Extract the (x, y) coordinate from the center of the cell holding the provided text.  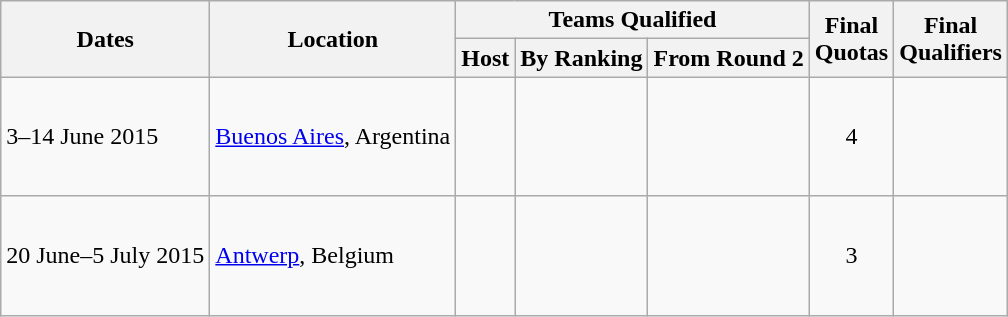
Dates (106, 39)
By Ranking (582, 58)
Teams Qualified (633, 20)
20 June–5 July 2015 (106, 256)
3–14 June 2015 (106, 136)
FinalQuotas (851, 39)
FinalQualifiers (951, 39)
4 (851, 136)
Buenos Aires, Argentina (333, 136)
3 (851, 256)
Location (333, 39)
Host (486, 58)
From Round 2 (728, 58)
Antwerp, Belgium (333, 256)
